Return (X, Y) of the center of cell containing provided text 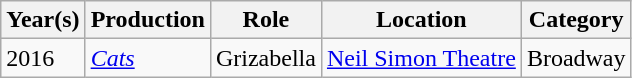
Cats (148, 58)
Role (266, 20)
Year(s) (43, 20)
Production (148, 20)
2016 (43, 58)
Category (576, 20)
Location (421, 20)
Broadway (576, 58)
Grizabella (266, 58)
Neil Simon Theatre (421, 58)
